For the text-containing cell, return its midpoint in (X, Y) coordinate format. 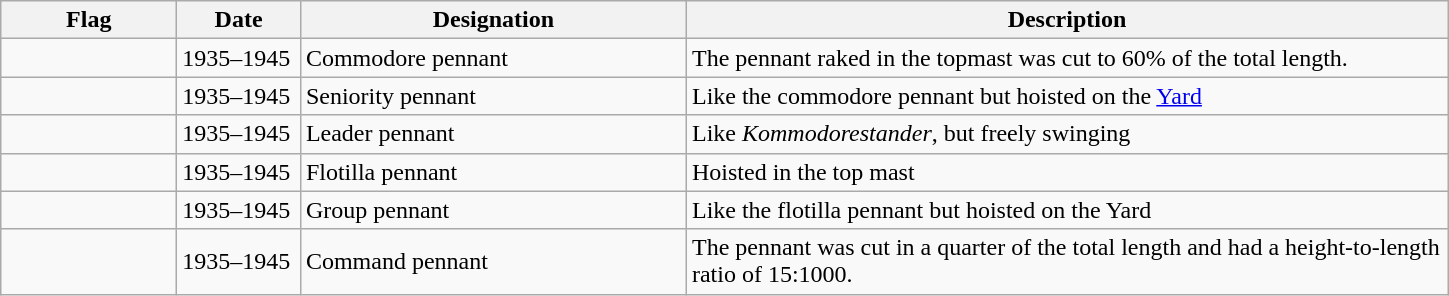
Like the commodore pennant but hoisted on the Yard (1066, 96)
Flag (89, 20)
The pennant was cut in a quarter of the total length and had a height-to-length ratio of 15:1000. (1066, 262)
The pennant raked in the topmast was cut to 60% of the total length. (1066, 58)
Group pennant (493, 210)
Command pennant (493, 262)
Date (239, 20)
Flotilla pennant (493, 172)
Like the flotilla pennant but hoisted on the Yard (1066, 210)
Description (1066, 20)
Designation (493, 20)
Seniority pennant (493, 96)
Like Kommodorestander, but freely swinging (1066, 134)
Commodore pennant (493, 58)
Leader pennant (493, 134)
Hoisted in the top mast (1066, 172)
